Capture the cell that displays the provided text and extract its (x, y) central coordinate. 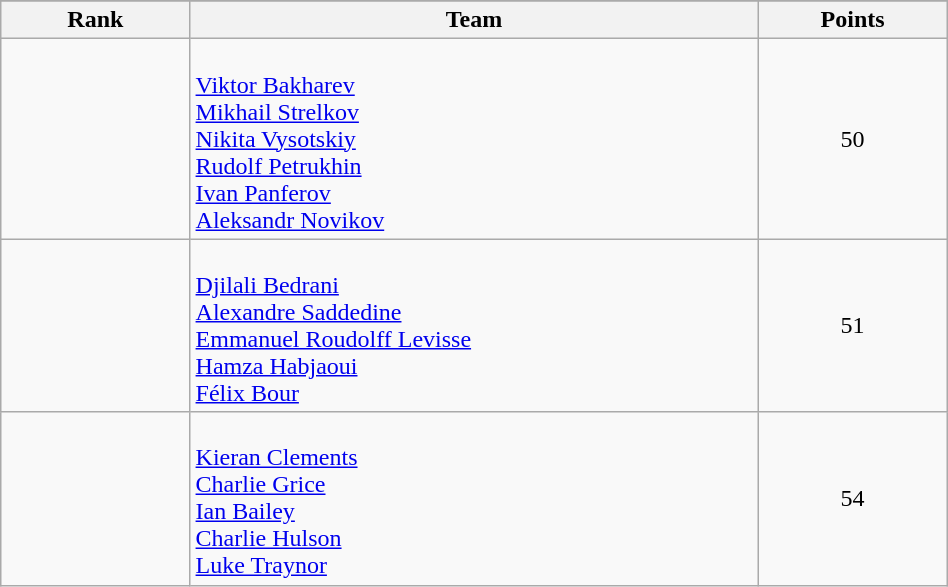
Viktor BakharevMikhail StrelkovNikita VysotskiyRudolf PetrukhinIvan PanferovAleksandr Novikov (474, 139)
Team (474, 20)
51 (852, 326)
Rank (96, 20)
54 (852, 498)
50 (852, 139)
Djilali BedraniAlexandre SaddedineEmmanuel Roudolff LevisseHamza HabjaouiFélix Bour (474, 326)
Kieran ClementsCharlie GriceIan BaileyCharlie HulsonLuke Traynor (474, 498)
Points (852, 20)
